Output the [x, y] coordinate of the center of the cell containing the given text.  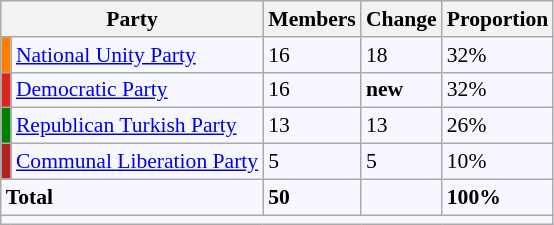
50 [312, 197]
Members [312, 19]
Communal Liberation Party [137, 162]
new [402, 90]
National Unity Party [137, 55]
18 [402, 55]
10% [498, 162]
Change [402, 19]
Democratic Party [137, 90]
Republican Turkish Party [137, 126]
Party [132, 19]
Proportion [498, 19]
Total [132, 197]
26% [498, 126]
100% [498, 197]
